Locate the cell with the specified text and output its [x, y] center coordinate. 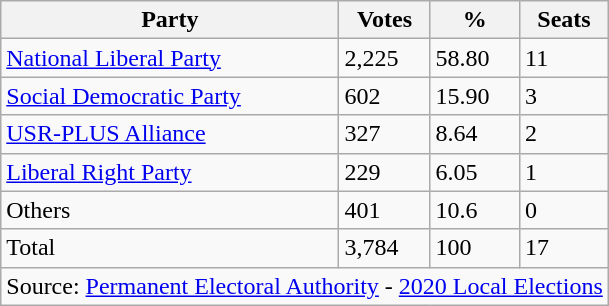
15.90 [475, 96]
Liberal Right Party [170, 172]
Social Democratic Party [170, 96]
602 [384, 96]
Votes [384, 20]
3,784 [384, 248]
Total [170, 248]
Source: Permanent Electoral Authority - 2020 Local Elections [305, 286]
0 [564, 210]
Others [170, 210]
17 [564, 248]
3 [564, 96]
% [475, 20]
2,225 [384, 58]
11 [564, 58]
100 [475, 248]
Party [170, 20]
327 [384, 134]
6.05 [475, 172]
10.6 [475, 210]
Seats [564, 20]
58.80 [475, 58]
2 [564, 134]
1 [564, 172]
National Liberal Party [170, 58]
8.64 [475, 134]
USR-PLUS Alliance [170, 134]
401 [384, 210]
229 [384, 172]
